Capture the cell that displays the provided text and extract its [X, Y] central coordinate. 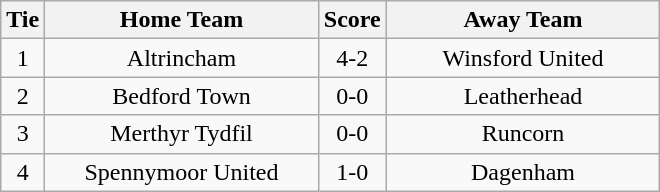
Merthyr Tydfil [182, 134]
Winsford United [523, 58]
Tie [23, 20]
Runcorn [523, 134]
Dagenham [523, 172]
Spennymoor United [182, 172]
Leatherhead [523, 96]
Home Team [182, 20]
Away Team [523, 20]
Bedford Town [182, 96]
2 [23, 96]
Altrincham [182, 58]
Score [352, 20]
1 [23, 58]
1-0 [352, 172]
3 [23, 134]
4 [23, 172]
4-2 [352, 58]
